Provide the [x, y] coordinate of the cell's center where the given text is located.  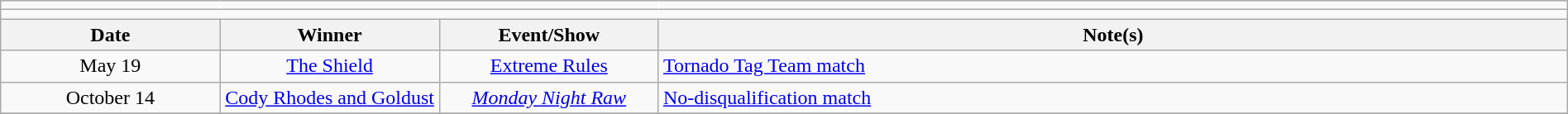
May 19 [111, 66]
Monday Night Raw [549, 97]
Note(s) [1113, 35]
The Shield [329, 66]
No-disqualification match [1113, 97]
Winner [329, 35]
Event/Show [549, 35]
Cody Rhodes and Goldust [329, 97]
October 14 [111, 97]
Date [111, 35]
Extreme Rules [549, 66]
Tornado Tag Team match [1113, 66]
